Search for the cell housing the specified text and yield its (X, Y) center coordinate. 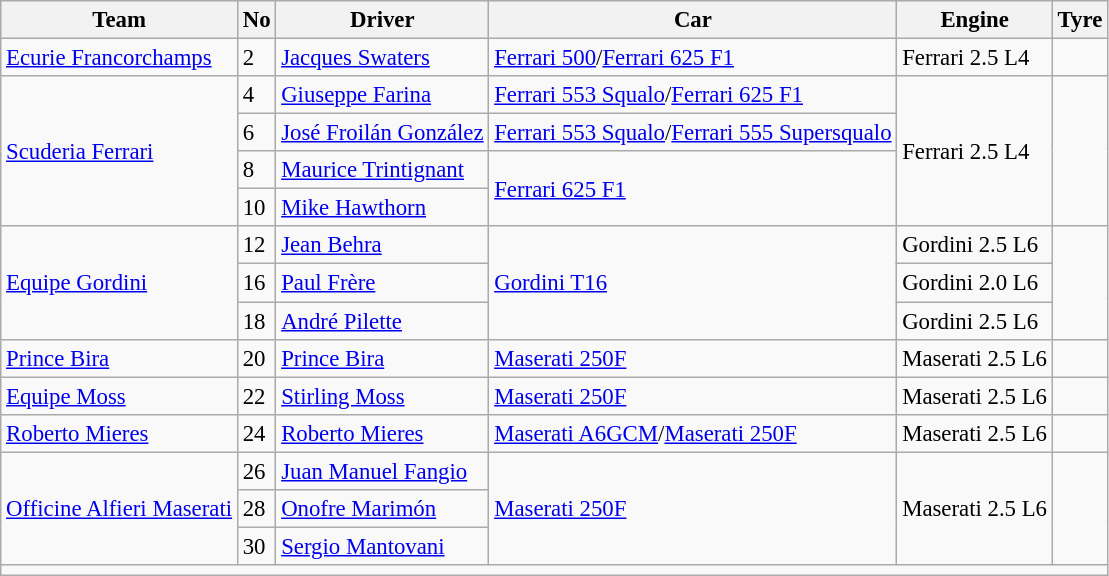
24 (256, 433)
Gordini T16 (693, 282)
Tyre (1080, 20)
Paul Frère (382, 283)
Jean Behra (382, 245)
Ecurie Francorchamps (120, 58)
26 (256, 471)
4 (256, 95)
Juan Manuel Fangio (382, 471)
Jacques Swaters (382, 58)
Onofre Marimón (382, 509)
Ferrari 500/Ferrari 625 F1 (693, 58)
Ferrari 625 F1 (693, 188)
Mike Hawthorn (382, 208)
12 (256, 245)
Ferrari 553 Squalo/Ferrari 625 F1 (693, 95)
José Froilán González (382, 133)
28 (256, 509)
Officine Alfieri Maserati (120, 508)
Sergio Mantovani (382, 546)
No (256, 20)
Driver (382, 20)
Scuderia Ferrari (120, 151)
Giuseppe Farina (382, 95)
10 (256, 208)
Equipe Gordini (120, 282)
Maserati A6GCM/Maserati 250F (693, 433)
Car (693, 20)
Team (120, 20)
Engine (974, 20)
2 (256, 58)
Gordini 2.0 L6 (974, 283)
22 (256, 396)
Stirling Moss (382, 396)
André Pilette (382, 321)
6 (256, 133)
Maurice Trintignant (382, 170)
Ferrari 553 Squalo/Ferrari 555 Supersqualo (693, 133)
30 (256, 546)
Equipe Moss (120, 396)
18 (256, 321)
20 (256, 358)
8 (256, 170)
16 (256, 283)
